Locate the cell with the specified text and output its [x, y] center coordinate. 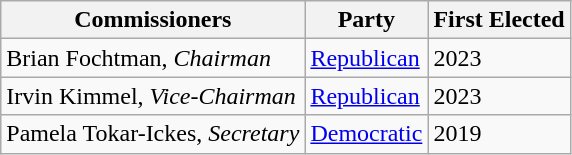
Party [366, 20]
Commissioners [153, 20]
2019 [499, 134]
Irvin Kimmel, Vice-Chairman [153, 96]
Pamela Tokar-Ickes, Secretary [153, 134]
Brian Fochtman, Chairman [153, 58]
Democratic [366, 134]
First Elected [499, 20]
